From the cell containing the given text, extract its center point as [x, y] coordinate. 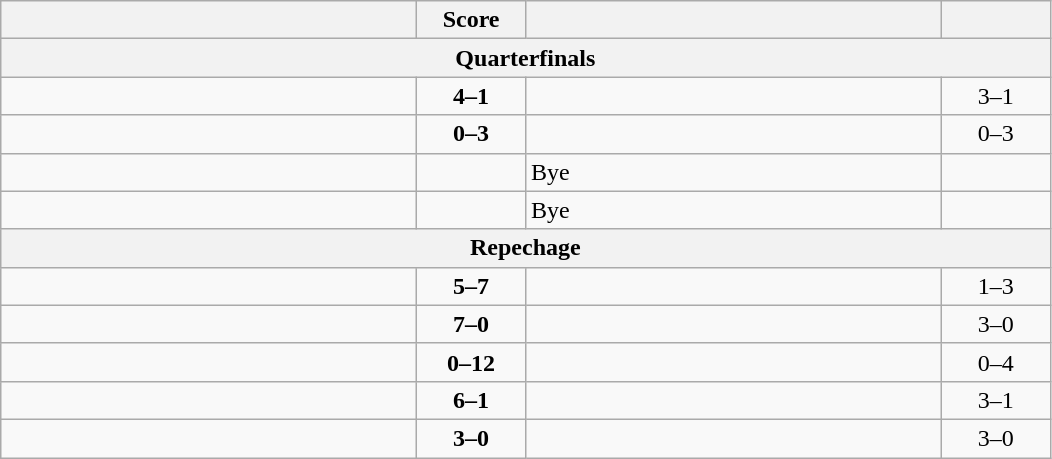
7–0 [472, 324]
0–4 [996, 362]
1–3 [996, 286]
6–1 [472, 400]
0–12 [472, 362]
Quarterfinals [526, 58]
5–7 [472, 286]
4–1 [472, 96]
Repechage [526, 248]
Score [472, 20]
